Return [X, Y] of the center of cell containing provided text 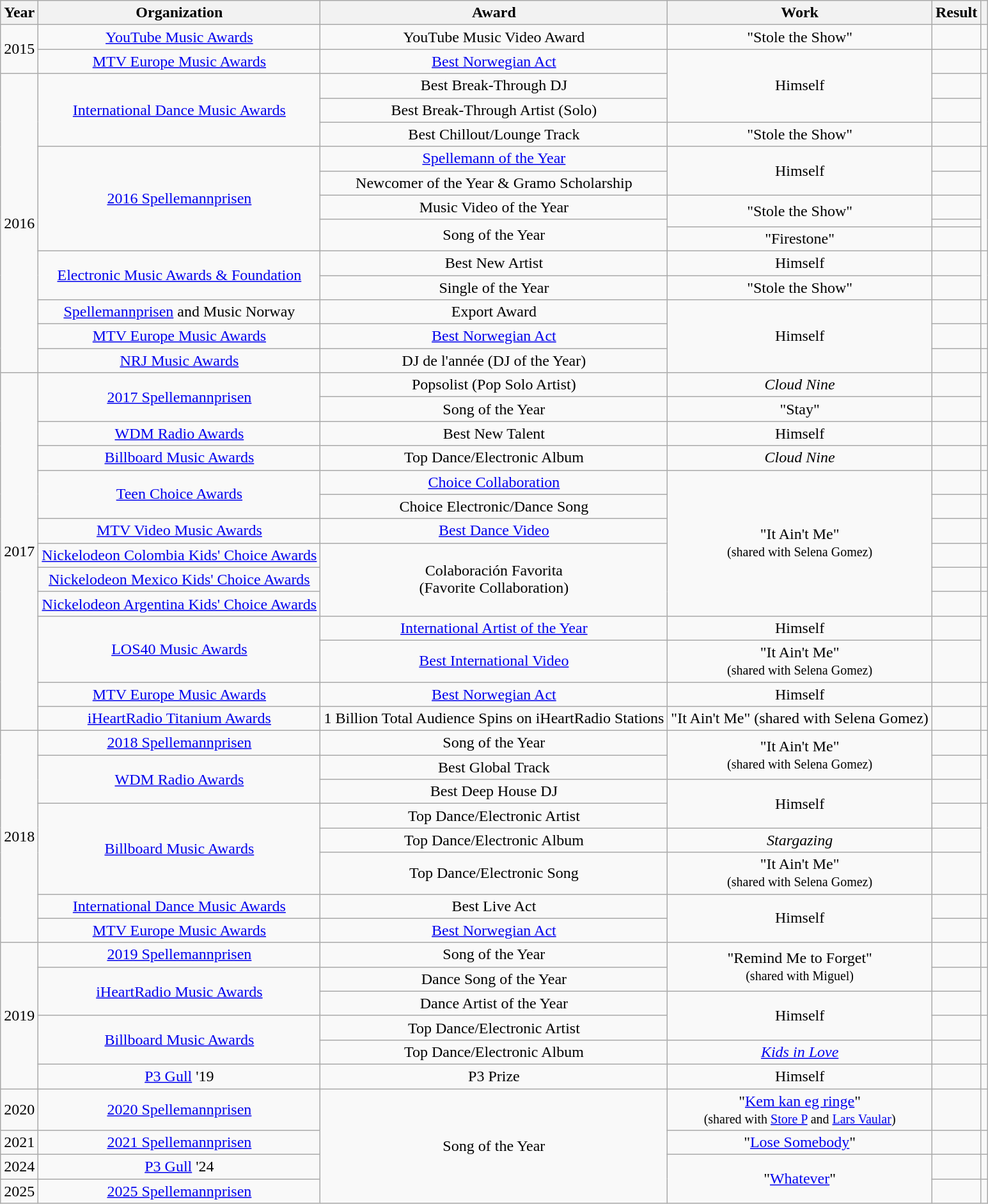
Electronic Music Awards & Foundation [179, 275]
NRJ Music Awards [179, 361]
2017 Spellemannprisen [179, 397]
2024 [19, 1167]
Top Dance/Electronic Song [494, 873]
"Firestone" [800, 238]
Result [956, 13]
International Artist of the Year [494, 628]
Best Dance Video [494, 531]
2017 [19, 552]
Nickelodeon Argentina Kids' Choice Awards [179, 604]
2016 Spellemannprisen [179, 198]
YouTube Music Video Award [494, 37]
P3 Prize [494, 1076]
MTV Video Music Awards [179, 531]
Stargazing [800, 840]
Best Break-Through DJ [494, 86]
Choice Electronic/Dance Song [494, 506]
Best New Talent [494, 434]
Year [19, 13]
Choice Collaboration [494, 482]
2019 Spellemannprisen [179, 955]
Best Deep House DJ [494, 792]
"Stay" [800, 409]
2018 Spellemannprisen [179, 743]
"Lose Somebody" [800, 1143]
P3 Gull '24 [179, 1167]
iHeartRadio Titanium Awards [179, 719]
"Kem kan eg ringe" (shared with Store P and Lars Vaular) [800, 1109]
P3 Gull '19 [179, 1076]
YouTube Music Awards [179, 37]
Spellemann of the Year [494, 159]
Dance Artist of the Year [494, 1003]
Work [800, 13]
Award [494, 13]
Single of the Year [494, 287]
Best Chillout/Lounge Track [494, 134]
Dance Song of the Year [494, 979]
Best New Artist [494, 263]
2025 Spellemannprisen [179, 1191]
2021 [19, 1143]
Best International Video [494, 661]
Organization [179, 13]
DJ de l'année (DJ of the Year) [494, 361]
Teen Choice Awards [179, 494]
Kids in Love [800, 1052]
2018 [19, 837]
2019 [19, 1015]
Spellemannprisen and Music Norway [179, 312]
1 Billion Total Audience Spins on iHeartRadio Stations [494, 719]
Newcomer of the Year & Gramo Scholarship [494, 183]
2025 [19, 1191]
Popsolist (Pop Solo Artist) [494, 385]
Music Video of the Year [494, 207]
2020 [19, 1109]
2016 [19, 223]
2021 Spellemannprisen [179, 1143]
"Remind Me to Forget" (shared with Miguel) [800, 967]
2015 [19, 49]
Best Break-Through Artist (Solo) [494, 110]
Nickelodeon Colombia Kids' Choice Awards [179, 555]
Best Global Track [494, 767]
Colaboración Favorita (Favorite Collaboration) [494, 579]
Export Award [494, 312]
Best Live Act [494, 906]
Nickelodeon Mexico Kids' Choice Awards [179, 579]
2020 Spellemannprisen [179, 1109]
"Whatever" [800, 1179]
LOS40 Music Awards [179, 648]
iHeartRadio Music Awards [179, 991]
